Capture the cell that displays the provided text and extract its [X, Y] central coordinate. 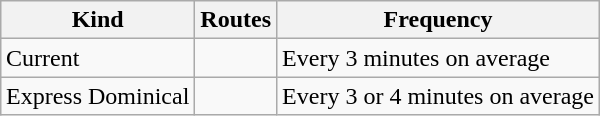
Express Dominical [97, 96]
Kind [97, 20]
Frequency [438, 20]
Every 3 minutes on average [438, 58]
Routes [236, 20]
Every 3 or 4 minutes on average [438, 96]
Current [97, 58]
